Pinpoint the cell where the given text exists, returning its (X, Y) midpoint coordinate. 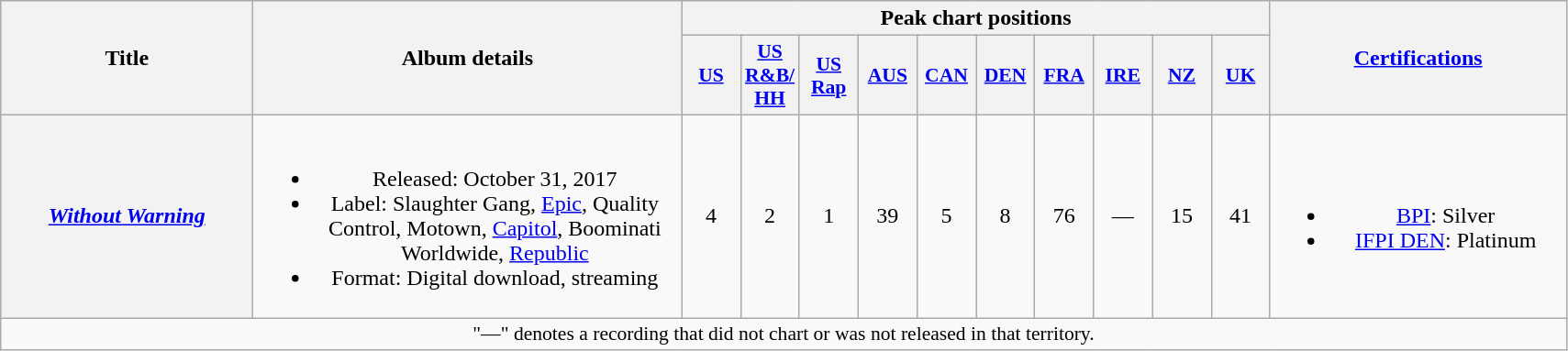
15 (1182, 216)
USR&B/HH (770, 75)
— (1123, 216)
"—" denotes a recording that did not chart or was not released in that territory. (784, 334)
41 (1240, 216)
Peak chart positions (976, 18)
5 (946, 216)
Title (127, 59)
US (711, 75)
Without Warning (127, 216)
Album details (468, 59)
Certifications (1418, 59)
UK (1240, 75)
CAN (946, 75)
NZ (1182, 75)
76 (1064, 216)
IRE (1123, 75)
39 (887, 216)
BPI: SilverIFPI DEN: Platinum (1418, 216)
4 (711, 216)
USRap (828, 75)
8 (1006, 216)
2 (770, 216)
DEN (1006, 75)
1 (828, 216)
FRA (1064, 75)
AUS (887, 75)
